Return the [x, y] coordinate for the center point of the cell that contains the specified text.  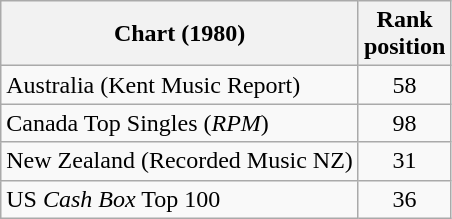
98 [404, 123]
US Cash Box Top 100 [180, 199]
Australia (Kent Music Report) [180, 85]
Rankposition [404, 34]
New Zealand (Recorded Music NZ) [180, 161]
36 [404, 199]
Canada Top Singles (RPM) [180, 123]
Chart (1980) [180, 34]
58 [404, 85]
31 [404, 161]
